Detect which cell encompasses the target text, then output its [x, y] center coordinate. 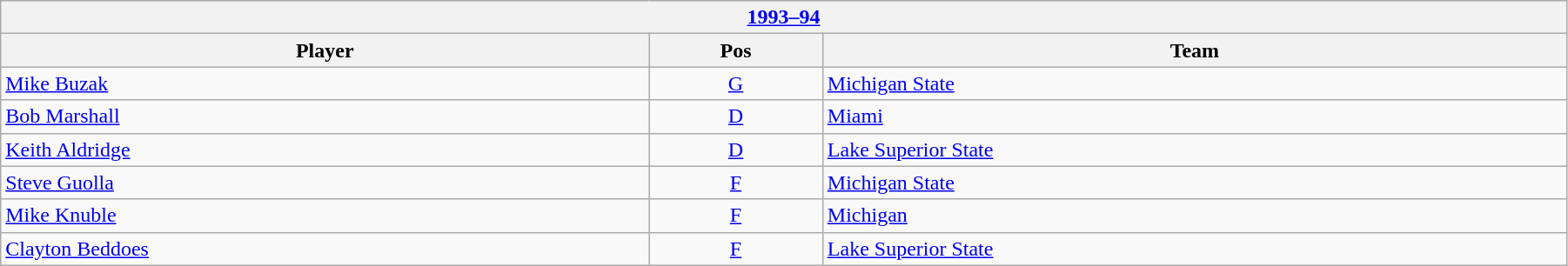
Team [1194, 50]
1993–94 [784, 17]
Mike Buzak [325, 83]
Miami [1194, 116]
Steve Guolla [325, 183]
Bob Marshall [325, 116]
Clayton Beddoes [325, 249]
G [736, 83]
Pos [736, 50]
Player [325, 50]
Michigan [1194, 216]
Keith Aldridge [325, 150]
Mike Knuble [325, 216]
